Extract the [x, y] coordinate from the center of the cell holding the provided text.  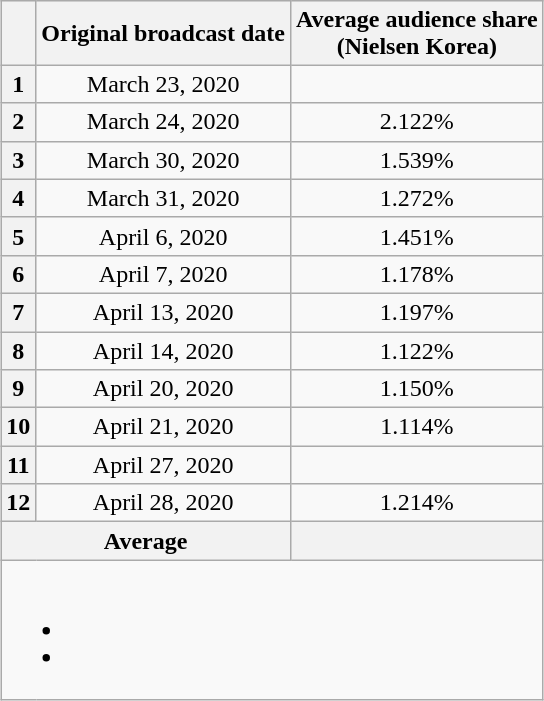
2 [18, 122]
1.178% [416, 274]
Average audience share(Nielsen Korea) [416, 32]
9 [18, 389]
3 [18, 160]
1.272% [416, 198]
11 [18, 465]
1 [18, 84]
March 30, 2020 [164, 160]
1.197% [416, 312]
April 27, 2020 [164, 465]
2.122% [416, 122]
1.451% [416, 236]
March 31, 2020 [164, 198]
March 24, 2020 [164, 122]
1.214% [416, 503]
April 28, 2020 [164, 503]
April 7, 2020 [164, 274]
April 14, 2020 [164, 351]
April 21, 2020 [164, 427]
4 [18, 198]
5 [18, 236]
1.114% [416, 427]
April 20, 2020 [164, 389]
7 [18, 312]
1.150% [416, 389]
Average [146, 541]
April 13, 2020 [164, 312]
10 [18, 427]
1.539% [416, 160]
12 [18, 503]
6 [18, 274]
Original broadcast date [164, 32]
April 6, 2020 [164, 236]
1.122% [416, 351]
8 [18, 351]
March 23, 2020 [164, 84]
